Return [X, Y] of the center of cell containing provided text 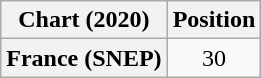
Position [214, 20]
30 [214, 58]
France (SNEP) [84, 58]
Chart (2020) [84, 20]
